Return (x, y) of the center of cell containing provided text 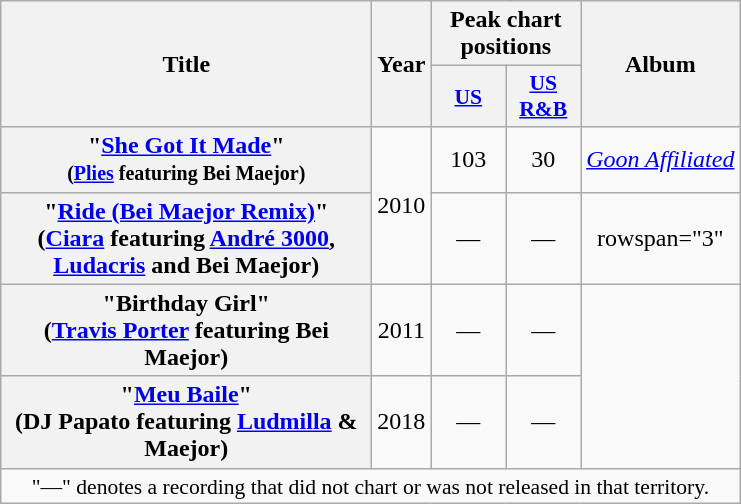
"Meu Baile"(DJ Papato featuring Ludmilla & Maejor) (186, 422)
"She Got It Made"(Plies featuring Bei Maejor) (186, 160)
Album (660, 64)
Year (402, 64)
Goon Affiliated (660, 160)
Peak chart positions (506, 34)
"Birthday Girl"(Travis Porter featuring Bei Maejor) (186, 330)
103 (468, 160)
US R&B (544, 96)
2010 (402, 206)
2011 (402, 330)
US (468, 96)
"Ride (Bei Maejor Remix)"(Ciara featuring André 3000, Ludacris and Bei Maejor) (186, 238)
2018 (402, 422)
rowspan="3" (660, 238)
Title (186, 64)
30 (544, 160)
"—" denotes a recording that did not chart or was not released in that territory. (370, 486)
